Scan for the cell matching the given text and deliver its (x, y) coordinate at center. 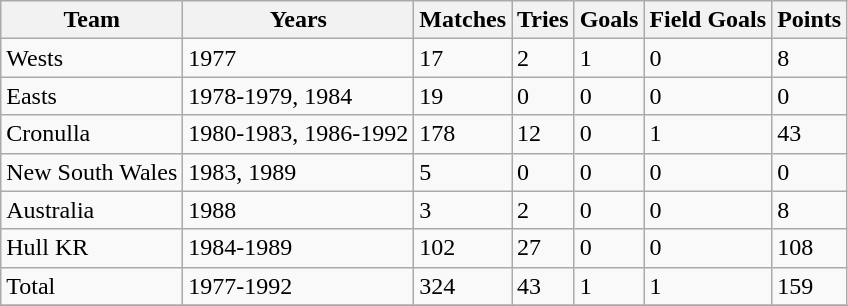
3 (463, 210)
159 (810, 286)
5 (463, 172)
Hull KR (92, 248)
27 (544, 248)
Australia (92, 210)
Tries (544, 20)
17 (463, 58)
12 (544, 134)
Points (810, 20)
Wests (92, 58)
Years (298, 20)
1984-1989 (298, 248)
Goals (609, 20)
Total (92, 286)
Cronulla (92, 134)
Matches (463, 20)
178 (463, 134)
1977 (298, 58)
1988 (298, 210)
1978-1979, 1984 (298, 96)
324 (463, 286)
Team (92, 20)
Field Goals (708, 20)
108 (810, 248)
1983, 1989 (298, 172)
19 (463, 96)
Easts (92, 96)
102 (463, 248)
New South Wales (92, 172)
1977-1992 (298, 286)
1980-1983, 1986-1992 (298, 134)
